Return the (x, y) coordinate for the center point of the cell that contains the specified text.  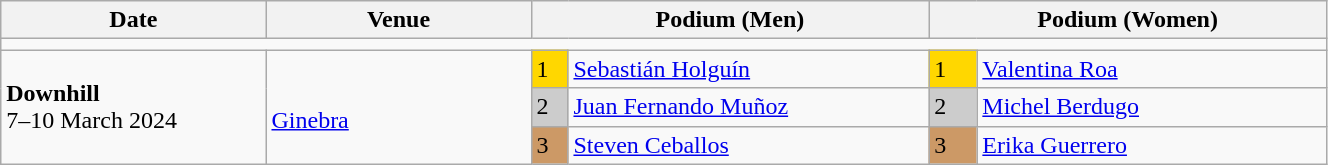
Downhill 7–10 March 2024 (134, 107)
Podium (Women) (1128, 20)
Erika Guerrero (1152, 145)
Date (134, 20)
Venue (398, 20)
Podium (Men) (730, 20)
Ginebra (398, 107)
Juan Fernando Muñoz (748, 107)
Valentina Roa (1152, 69)
Sebastián Holguín (748, 69)
Michel Berdugo (1152, 107)
Steven Ceballos (748, 145)
